For the text-containing cell, return its midpoint in (X, Y) coordinate format. 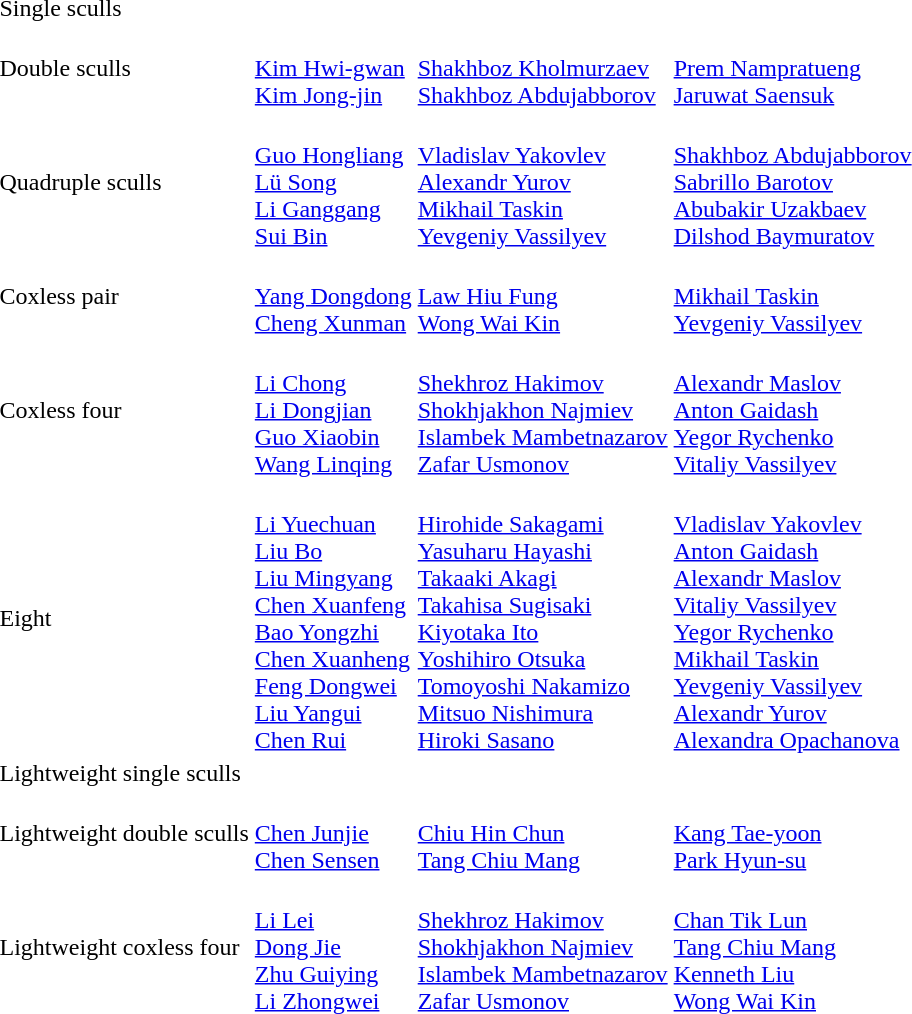
Chiu Hin ChunTang Chiu Mang (542, 833)
Law Hiu FungWong Wai Kin (542, 296)
Shakhboz KholmurzaevShakhboz Abdujabborov (542, 68)
Guo HongliangLü SongLi GanggangSui Bin (333, 182)
Vladislav YakovlevAlexandr YurovMikhail TaskinYevgeniy Vassilyev (542, 182)
Kim Hwi-gwanKim Jong-jin (333, 68)
Hirohide SakagamiYasuharu HayashiTakaaki AkagiTakahisa SugisakiKiyotaka ItoYoshihiro OtsukaTomoyoshi NakamizoMitsuo NishimuraHiroki Sasano (542, 618)
Yang DongdongCheng Xunman (333, 296)
Chen JunjieChen Sensen (333, 833)
Li YuechuanLiu BoLiu MingyangChen XuanfengBao YongzhiChen XuanhengFeng DongweiLiu YanguiChen Rui (333, 618)
Li ChongLi DongjianGuo XiaobinWang Linqing (333, 410)
Shekhroz HakimovShokhjakhon NajmievIslambek MambetnazarovZafar Usmonov (542, 410)
